Provide the (X, Y) coordinate of the cell's center where the given text is located.  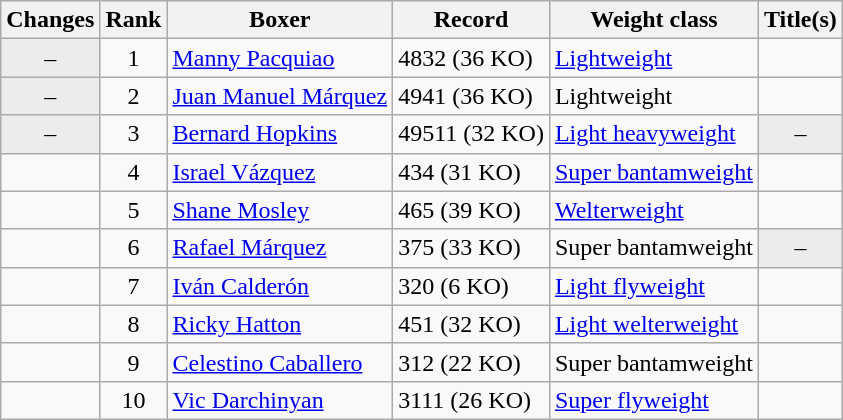
4941 (36 KO) (472, 96)
320 (6 KO) (472, 286)
Title(s) (800, 20)
Bernard Hopkins (280, 134)
312 (22 KO) (472, 362)
10 (134, 400)
Light heavyweight (654, 134)
8 (134, 324)
375 (33 KO) (472, 248)
1 (134, 58)
Celestino Caballero (280, 362)
Weight class (654, 20)
465 (39 KO) (472, 210)
Rank (134, 20)
6 (134, 248)
Changes (50, 20)
Record (472, 20)
Juan Manuel Márquez (280, 96)
Light welterweight (654, 324)
451 (32 KO) (472, 324)
4832 (36 KO) (472, 58)
Vic Darchinyan (280, 400)
Israel Vázquez (280, 172)
3 (134, 134)
49511 (32 KO) (472, 134)
5 (134, 210)
7 (134, 286)
4 (134, 172)
2 (134, 96)
Iván Calderón (280, 286)
Rafael Márquez (280, 248)
Manny Pacquiao (280, 58)
434 (31 KO) (472, 172)
Welterweight (654, 210)
Super flyweight (654, 400)
Shane Mosley (280, 210)
3111 (26 KO) (472, 400)
Light flyweight (654, 286)
Boxer (280, 20)
Ricky Hatton (280, 324)
9 (134, 362)
